Return the [x, y] coordinate for the center point of the cell that contains the specified text.  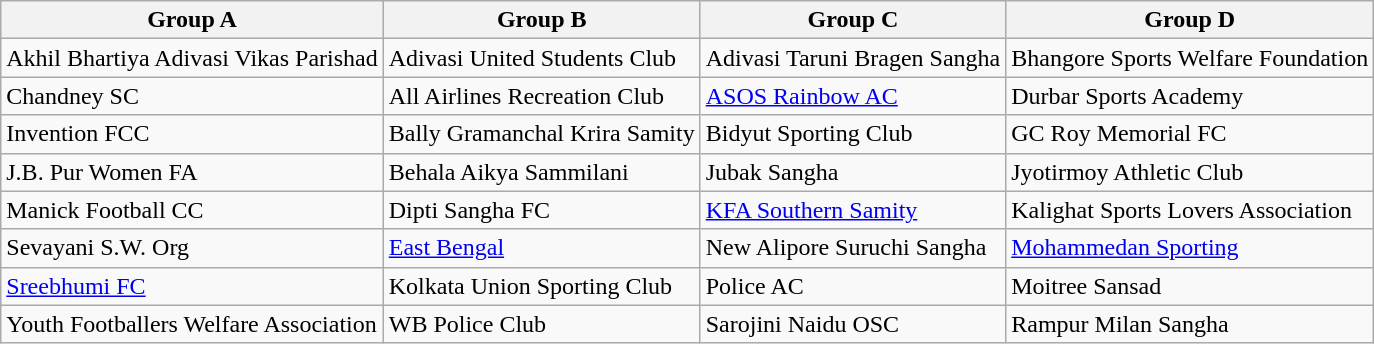
Kolkata Union Sporting Club [542, 286]
Police AC [853, 286]
Behala Aikya Sammilani [542, 172]
Adivasi United Students Club [542, 58]
Moitree Sansad [1190, 286]
East Bengal [542, 248]
KFA Southern Samity [853, 210]
Chandney SC [192, 96]
Invention FCC [192, 134]
Manick Football CC [192, 210]
GC Roy Memorial FC [1190, 134]
Group A [192, 20]
New Alipore Suruchi Sangha [853, 248]
Jubak Sangha [853, 172]
Group C [853, 20]
Youth Footballers Welfare Association [192, 324]
Dipti Sangha FC [542, 210]
Group D [1190, 20]
Mohammedan Sporting [1190, 248]
Sreebhumi FC [192, 286]
Group B [542, 20]
Sarojini Naidu OSC [853, 324]
Durbar Sports Academy [1190, 96]
Bidyut Sporting Club [853, 134]
Jyotirmoy Athletic Club [1190, 172]
Bally Gramanchal Krira Samity [542, 134]
Rampur Milan Sangha [1190, 324]
Adivasi Taruni Bragen Sangha [853, 58]
All Airlines Recreation Club [542, 96]
Kalighat Sports Lovers Association [1190, 210]
Bhangore Sports Welfare Foundation [1190, 58]
J.B. Pur Women FA [192, 172]
WB Police Club [542, 324]
Sevayani S.W. Org [192, 248]
Akhil Bhartiya Adivasi Vikas Parishad [192, 58]
ASOS Rainbow AC [853, 96]
